Detect which cell encompasses the target text, then output its (x, y) center coordinate. 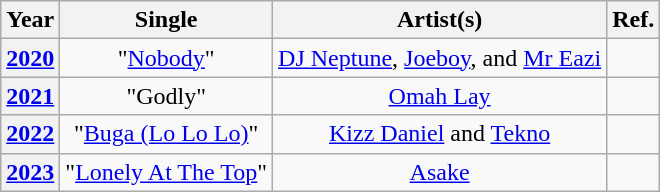
Artist(s) (440, 20)
Year (30, 20)
"Buga (Lo Lo Lo)" (166, 134)
Kizz Daniel and Tekno (440, 134)
"Lonely At The Top" (166, 172)
Asake (440, 172)
2023 (30, 172)
Omah Lay (440, 96)
2021 (30, 96)
"Nobody" (166, 58)
2022 (30, 134)
DJ Neptune, Joeboy, and Mr Eazi (440, 58)
"Godly" (166, 96)
Single (166, 20)
Ref. (634, 20)
2020 (30, 58)
